Capture the cell that displays the provided text and extract its [X, Y] central coordinate. 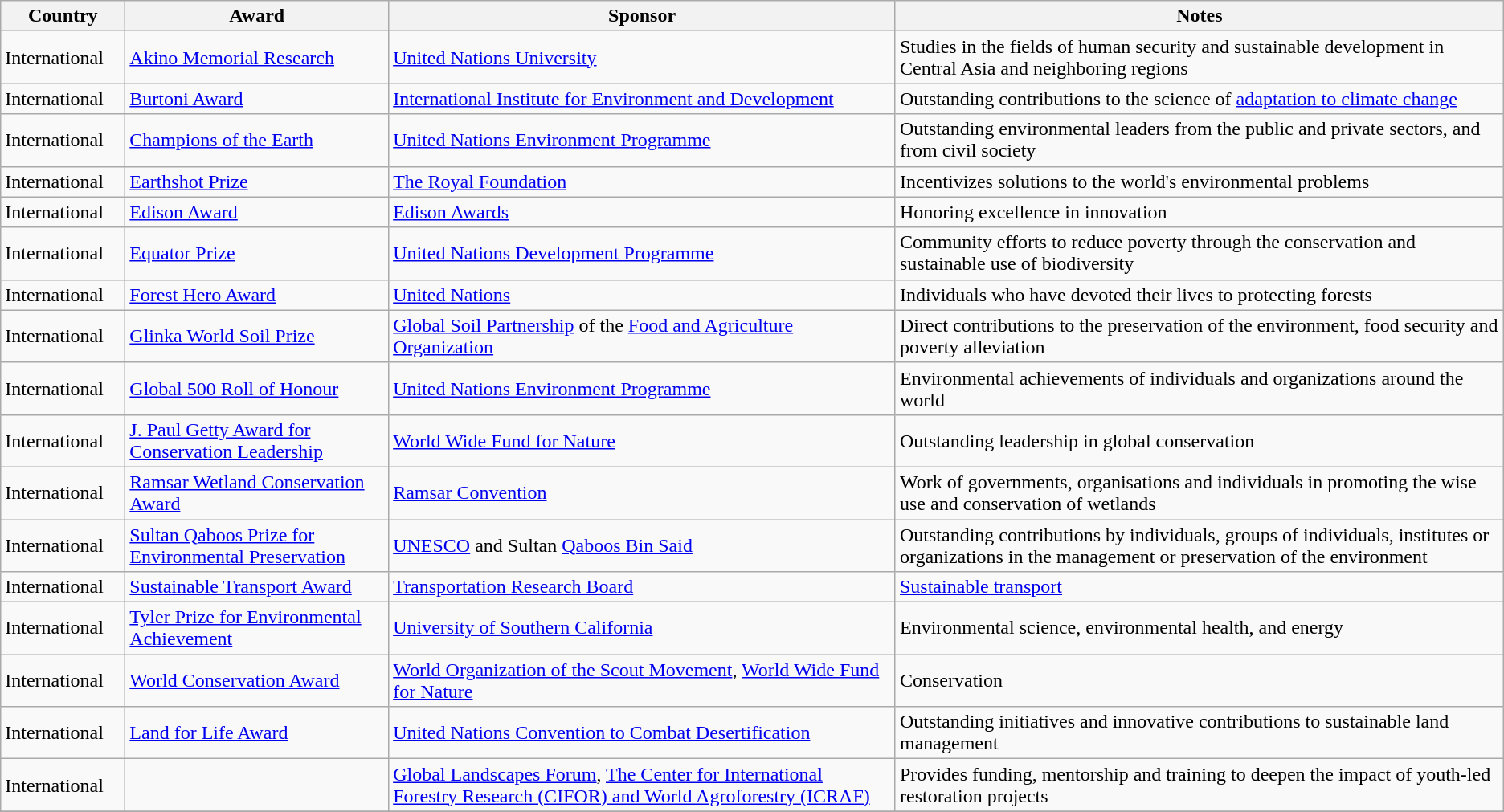
International Institute for Environment and Development [643, 99]
Country [63, 16]
Champions of the Earth [257, 140]
United Nations [643, 295]
Outstanding environmental leaders from the public and private sectors, and from civil society [1199, 140]
Award [257, 16]
J. Paul Getty Award for Conservation Leadership [257, 440]
Edison Award [257, 212]
Land for Life Award [257, 732]
Outstanding leadership in global conservation [1199, 440]
Edison Awards [643, 212]
Tyler Prize for Environmental Achievement [257, 628]
Sultan Qaboos Prize for Environmental Preservation [257, 545]
Sustainable transport [1199, 587]
Global 500 Roll of Honour [257, 389]
UNESCO and Sultan Qaboos Bin Said [643, 545]
Incentivizes solutions to the world's environmental problems [1199, 182]
Conservation [1199, 681]
Ramsar Wetland Conservation Award [257, 493]
United Nations Development Programme [643, 254]
Environmental achievements of individuals and organizations around the world [1199, 389]
Community efforts to reduce poverty through the conservation and sustainable use of biodiversity [1199, 254]
Individuals who have devoted their lives to protecting forests [1199, 295]
Glinka World Soil Prize [257, 336]
Outstanding contributions to the science of adaptation to climate change [1199, 99]
Sponsor [643, 16]
Equator Prize [257, 254]
Outstanding initiatives and innovative contributions to sustainable land management [1199, 732]
Sustainable Transport Award [257, 587]
World Conservation Award [257, 681]
Ramsar Convention [643, 493]
Global Soil Partnership of the Food and Agriculture Organization [643, 336]
Direct contributions to the preservation of the environment, food security and poverty alleviation [1199, 336]
Akino Memorial Research [257, 58]
Outstanding contributions by individuals, groups of individuals, institutes or organizations in the management or preservation of the environment [1199, 545]
Global Landscapes Forum, The Center for International Forestry Research (CIFOR) and World Agroforestry (ICRAF) [643, 785]
Earthshot Prize [257, 182]
United Nations Convention to Combat Desertification [643, 732]
United Nations University [643, 58]
Honoring excellence in innovation [1199, 212]
Studies in the fields of human security and sustainable development in Central Asia and neighboring regions [1199, 58]
Burtoni Award [257, 99]
Provides funding, mentorship and training to deepen the impact of youth-led restoration projects [1199, 785]
World Wide Fund for Nature [643, 440]
World Organization of the Scout Movement, World Wide Fund for Nature [643, 681]
Environmental science, environmental health, and energy [1199, 628]
The Royal Foundation [643, 182]
Work of governments, organisations and individuals in promoting the wise use and conservation of wetlands [1199, 493]
University of Southern California [643, 628]
Transportation Research Board [643, 587]
Notes [1199, 16]
Forest Hero Award [257, 295]
